Pinpoint the cell where the given text exists, returning its [x, y] midpoint coordinate. 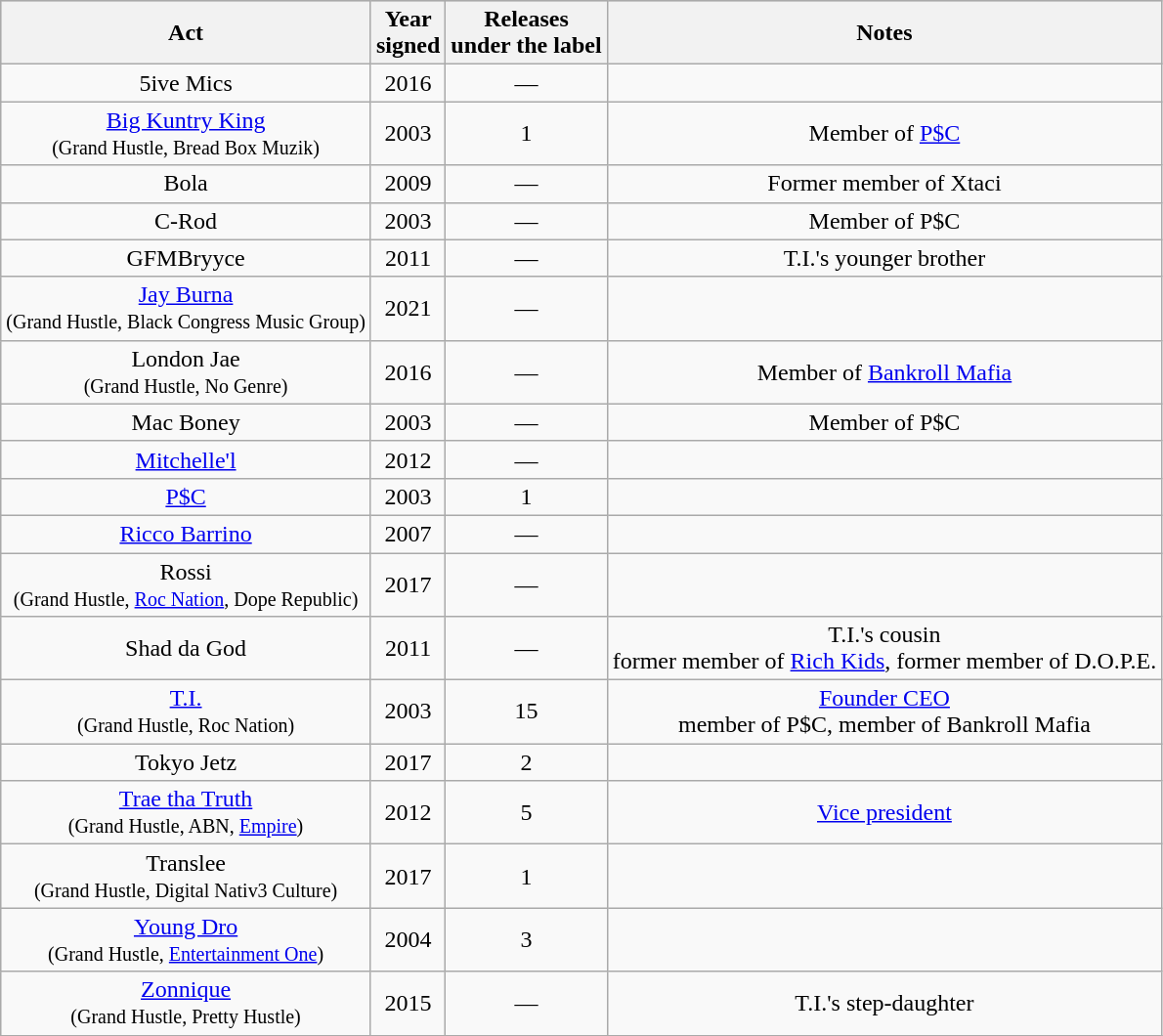
Former member of Xtaci [884, 184]
Shad da God [186, 649]
T.I.'s cousinformer member of Rich Kids, former member of D.O.P.E. [884, 649]
C-Rod [186, 221]
Notes [884, 33]
Mitchelle'l [186, 459]
Translee(Grand Hustle, Digital Nativ3 Culture) [186, 876]
2007 [408, 534]
GFMBryyce [186, 258]
Trae tha Truth(Grand Hustle, ABN, Empire) [186, 813]
Mac Boney [186, 422]
15 [526, 712]
Vice president [884, 813]
2004 [408, 940]
P$C [186, 496]
Big Kuntry King(Grand Hustle, Bread Box Muzik) [186, 133]
T.I.'s younger brother [884, 258]
Releases under the label [526, 33]
Member of Bankroll Mafia [884, 371]
2021 [408, 309]
T.I.'s step-daughter [884, 1003]
Bola [186, 184]
Year signed [408, 33]
Founder CEOmember of P$C, member of Bankroll Mafia [884, 712]
Tokyo Jetz [186, 762]
3 [526, 940]
Rossi(Grand Hustle, Roc Nation, Dope Republic) [186, 584]
Zonnique(Grand Hustle, Pretty Hustle) [186, 1003]
Jay Burna(Grand Hustle, Black Congress Music Group) [186, 309]
Ricco Barrino [186, 534]
Young Dro(Grand Hustle, Entertainment One) [186, 940]
2015 [408, 1003]
2009 [408, 184]
5ive Mics [186, 83]
London Jae(Grand Hustle, No Genre) [186, 371]
T.I.(Grand Hustle, Roc Nation) [186, 712]
2 [526, 762]
Act [186, 33]
5 [526, 813]
